Identify which cell holds the provided text, then report its [x, y] central coordinate. 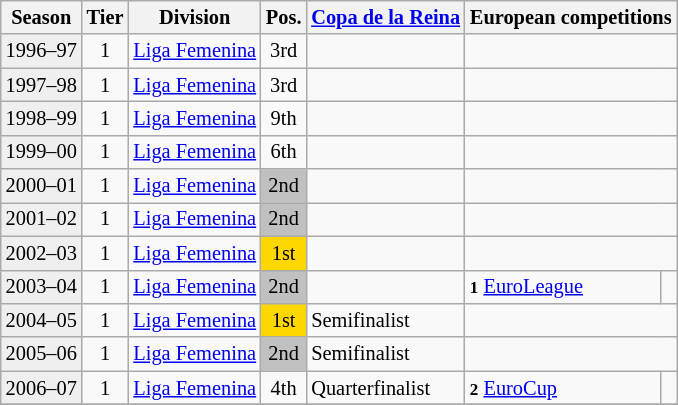
1999–00 [42, 152]
2006–07 [42, 388]
2005–06 [42, 354]
2004–05 [42, 320]
9th [284, 118]
European competitions [571, 17]
Quarterfinalist [386, 388]
2002–03 [42, 253]
2001–02 [42, 219]
Copa de la Reina [386, 17]
2000–01 [42, 186]
1996–97 [42, 51]
1998–99 [42, 118]
Tier [106, 17]
2 EuroCup [563, 388]
6th [284, 152]
Season [42, 17]
4th [284, 388]
Pos. [284, 17]
1997–98 [42, 85]
Division [194, 17]
2003–04 [42, 287]
1 EuroLeague [563, 287]
